For the text-containing cell, return its midpoint in (X, Y) coordinate format. 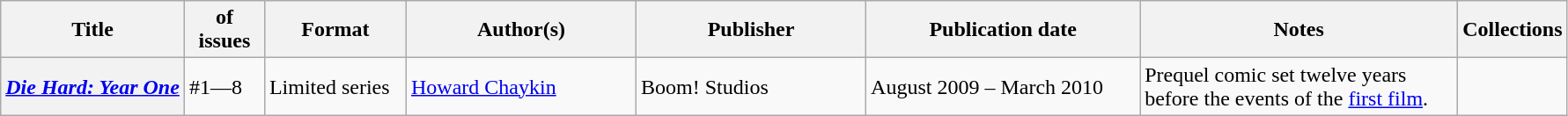
August 2009 – March 2010 (1004, 86)
Publisher (752, 30)
Limited series (335, 86)
Boom! Studios (752, 86)
#1—8 (224, 86)
Collections (1513, 30)
Format (335, 30)
Howard Chaykin (521, 86)
of issues (224, 30)
Notes (1299, 30)
Author(s) (521, 30)
Publication date (1004, 30)
Title (93, 30)
Die Hard: Year One (93, 86)
Prequel comic set twelve years before the events of the first film. (1299, 86)
